Output the [X, Y] coordinate of the center of the cell containing the given text.  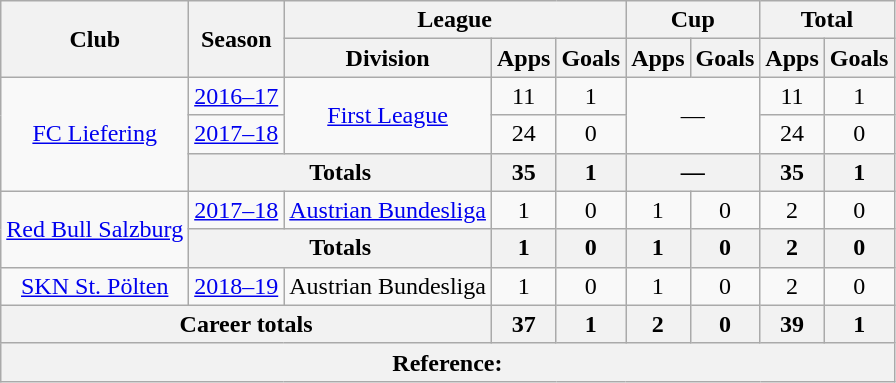
First League [388, 115]
Season [236, 39]
League [455, 20]
Club [95, 39]
2018–19 [236, 286]
Red Bull Salzburg [95, 229]
SKN St. Pölten [95, 286]
FC Liefering [95, 134]
37 [523, 324]
Division [388, 58]
39 [792, 324]
Total [827, 20]
Reference: [448, 362]
Career totals [246, 324]
2016–17 [236, 96]
Cup [693, 20]
